Extract the [x, y] coordinate from the center of the cell holding the provided text.  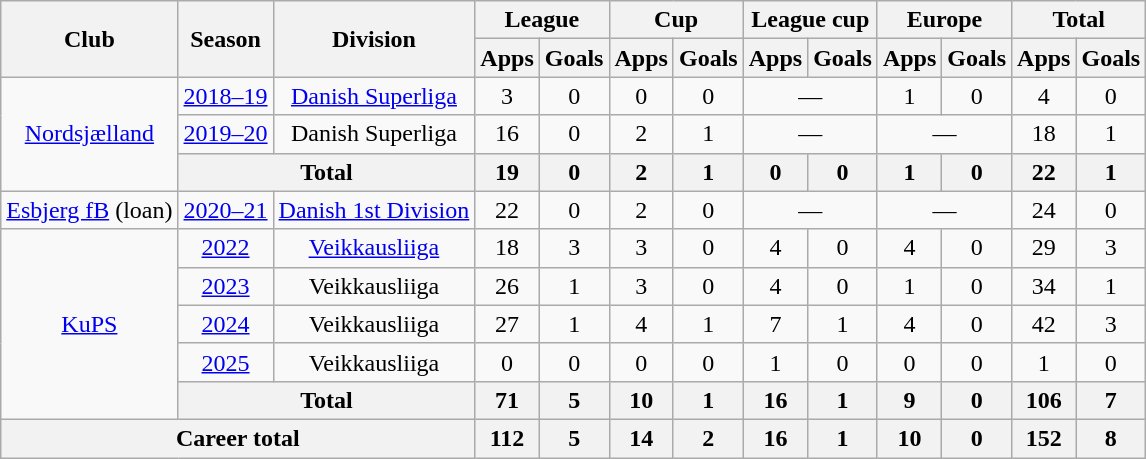
24 [1044, 210]
29 [1044, 248]
2024 [226, 324]
Club [90, 39]
34 [1044, 286]
112 [507, 438]
8 [1111, 438]
9 [909, 400]
42 [1044, 324]
KuPS [90, 324]
Europe [944, 20]
Esbjerg fB (loan) [90, 210]
14 [641, 438]
2023 [226, 286]
2022 [226, 248]
Nordsjælland [90, 134]
2020–21 [226, 210]
27 [507, 324]
26 [507, 286]
152 [1044, 438]
Career total [238, 438]
Season [226, 39]
League [542, 20]
19 [507, 172]
Cup [676, 20]
71 [507, 400]
League cup [810, 20]
2019–20 [226, 134]
2025 [226, 362]
2018–19 [226, 96]
Division [374, 39]
Danish 1st Division [374, 210]
106 [1044, 400]
